Locate the cell with the specified text and output its (X, Y) center coordinate. 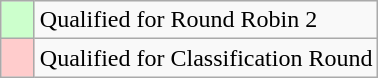
Qualified for Classification Round (206, 58)
Qualified for Round Robin 2 (206, 20)
